Capture the cell that displays the provided text and extract its [x, y] central coordinate. 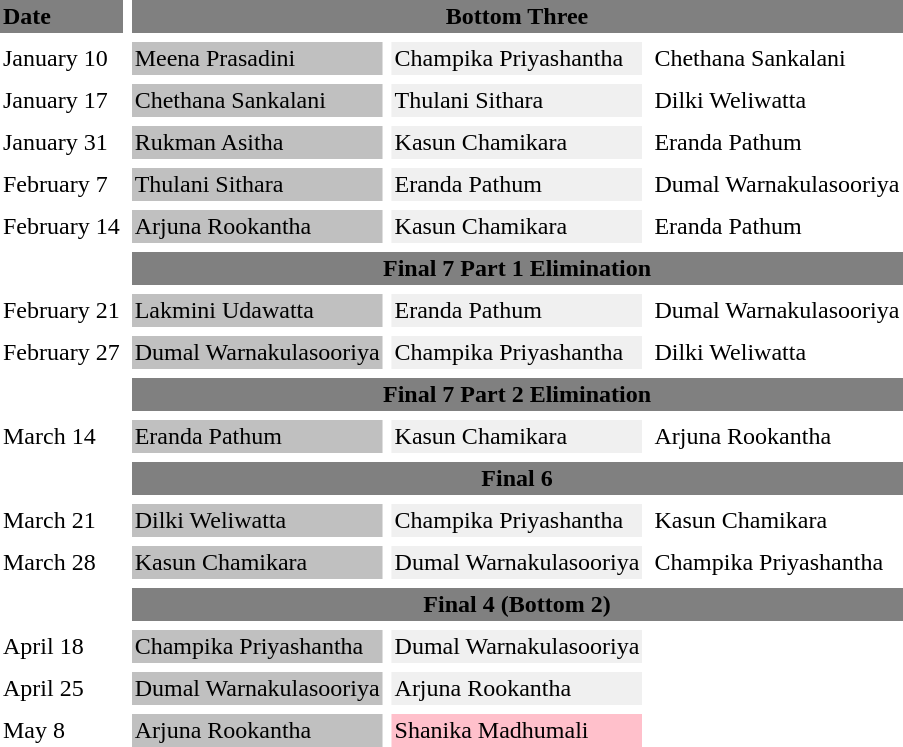
March 14 [62, 436]
Bottom Three [518, 16]
Final 6 [518, 478]
February 7 [62, 184]
February 21 [62, 310]
February 14 [62, 226]
Rukman Asitha [258, 142]
April 25 [62, 688]
January 31 [62, 142]
January 10 [62, 58]
Date [62, 16]
May 8 [62, 730]
March 28 [62, 562]
February 27 [62, 352]
January 17 [62, 100]
Lakmini Udawatta [258, 310]
Shanika Madhumali [518, 730]
Final 7 Part 1 Elimination [518, 268]
Final 7 Part 2 Elimination [518, 394]
Final 4 (Bottom 2) [518, 604]
March 21 [62, 520]
Meena Prasadini [258, 58]
April 18 [62, 646]
